Detect which cell encompasses the target text, then output its [X, Y] center coordinate. 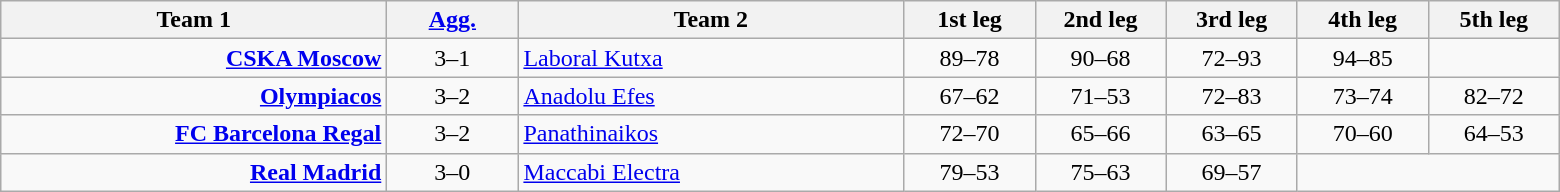
Agg. [452, 20]
67–62 [970, 96]
69–57 [1232, 172]
3–0 [452, 172]
75–63 [1100, 172]
Olympiacos [194, 96]
Maccabi Electra [711, 172]
94–85 [1362, 58]
3–1 [452, 58]
71–53 [1100, 96]
1st leg [970, 20]
70–60 [1362, 134]
72–93 [1232, 58]
72–83 [1232, 96]
Panathinaikos [711, 134]
Anadolu Efes [711, 96]
73–74 [1362, 96]
Team 2 [711, 20]
5th leg [1494, 20]
2nd leg [1100, 20]
82–72 [1494, 96]
FC Barcelona Regal [194, 134]
63–65 [1232, 134]
79–53 [970, 172]
Team 1 [194, 20]
Laboral Kutxa [711, 58]
65–66 [1100, 134]
89–78 [970, 58]
4th leg [1362, 20]
Real Madrid [194, 172]
CSKA Moscow [194, 58]
72–70 [970, 134]
3rd leg [1232, 20]
64–53 [1494, 134]
90–68 [1100, 58]
